Locate the cell with the specified text and output its (x, y) center coordinate. 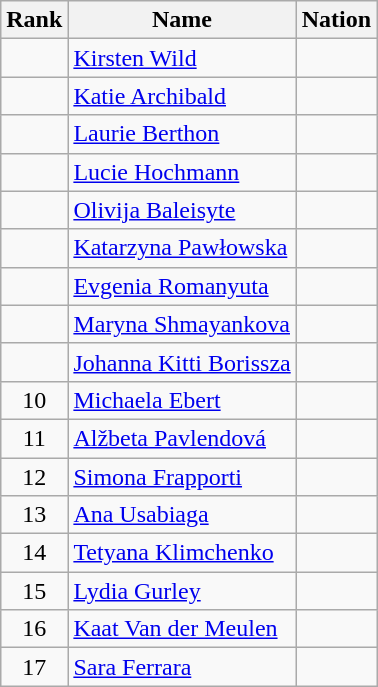
15 (34, 591)
Alžbeta Pavlendová (182, 438)
Maryna Shmayankova (182, 324)
Evgenia Romanyuta (182, 286)
Katarzyna Pawłowska (182, 248)
Tetyana Klimchenko (182, 553)
Kirsten Wild (182, 58)
Sara Ferrara (182, 667)
Rank (34, 20)
Michaela Ebert (182, 400)
13 (34, 515)
17 (34, 667)
Lucie Hochmann (182, 172)
14 (34, 553)
Name (182, 20)
Nation (336, 20)
Lydia Gurley (182, 591)
16 (34, 629)
11 (34, 438)
12 (34, 477)
Johanna Kitti Borissza (182, 362)
Simona Frapporti (182, 477)
Laurie Berthon (182, 134)
Kaat Van der Meulen (182, 629)
10 (34, 400)
Ana Usabiaga (182, 515)
Katie Archibald (182, 96)
Olivija Baleisyte (182, 210)
